Return the (x, y) coordinate for the center point of the cell that contains the specified text.  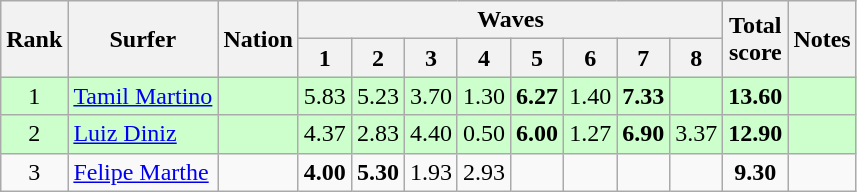
8 (696, 58)
2.83 (378, 134)
Totalscore (756, 39)
3.70 (430, 96)
6.27 (538, 96)
Waves (510, 20)
Luiz Diniz (143, 134)
13.60 (756, 96)
1.93 (430, 172)
7.33 (644, 96)
9.30 (756, 172)
Nation (258, 39)
6 (590, 58)
1.40 (590, 96)
Surfer (143, 39)
2.93 (484, 172)
1.27 (590, 134)
4.37 (324, 134)
4 (484, 58)
5 (538, 58)
1.30 (484, 96)
Rank (34, 39)
Tamil Martino (143, 96)
12.90 (756, 134)
7 (644, 58)
Notes (822, 39)
6.90 (644, 134)
0.50 (484, 134)
5.23 (378, 96)
Felipe Marthe (143, 172)
6.00 (538, 134)
4.40 (430, 134)
4.00 (324, 172)
3.37 (696, 134)
5.83 (324, 96)
5.30 (378, 172)
